Return [X, Y] of the center of cell containing provided text 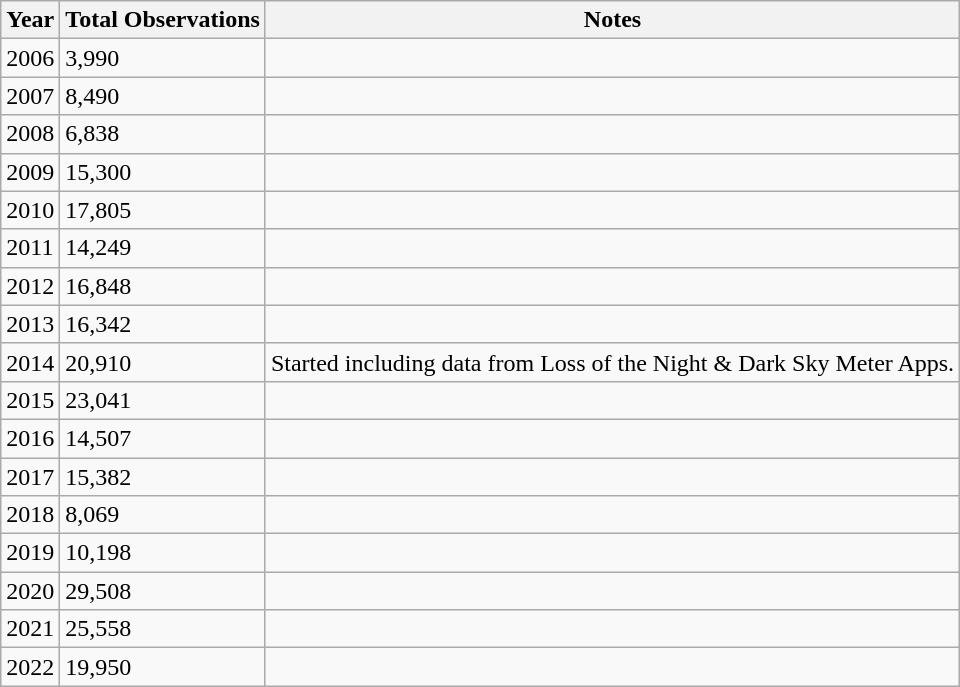
2019 [30, 553]
6,838 [163, 134]
2008 [30, 134]
2020 [30, 591]
3,990 [163, 58]
Total Observations [163, 20]
2007 [30, 96]
2018 [30, 515]
8,069 [163, 515]
15,300 [163, 172]
2021 [30, 629]
2015 [30, 400]
2012 [30, 286]
14,507 [163, 438]
2013 [30, 324]
10,198 [163, 553]
2014 [30, 362]
17,805 [163, 210]
2022 [30, 667]
23,041 [163, 400]
2009 [30, 172]
2010 [30, 210]
25,558 [163, 629]
16,848 [163, 286]
Started including data from Loss of the Night & Dark Sky Meter Apps. [612, 362]
29,508 [163, 591]
20,910 [163, 362]
Year [30, 20]
14,249 [163, 248]
2017 [30, 477]
16,342 [163, 324]
2016 [30, 438]
19,950 [163, 667]
2011 [30, 248]
2006 [30, 58]
8,490 [163, 96]
Notes [612, 20]
15,382 [163, 477]
